From the cell containing the given text, extract its center point as (x, y) coordinate. 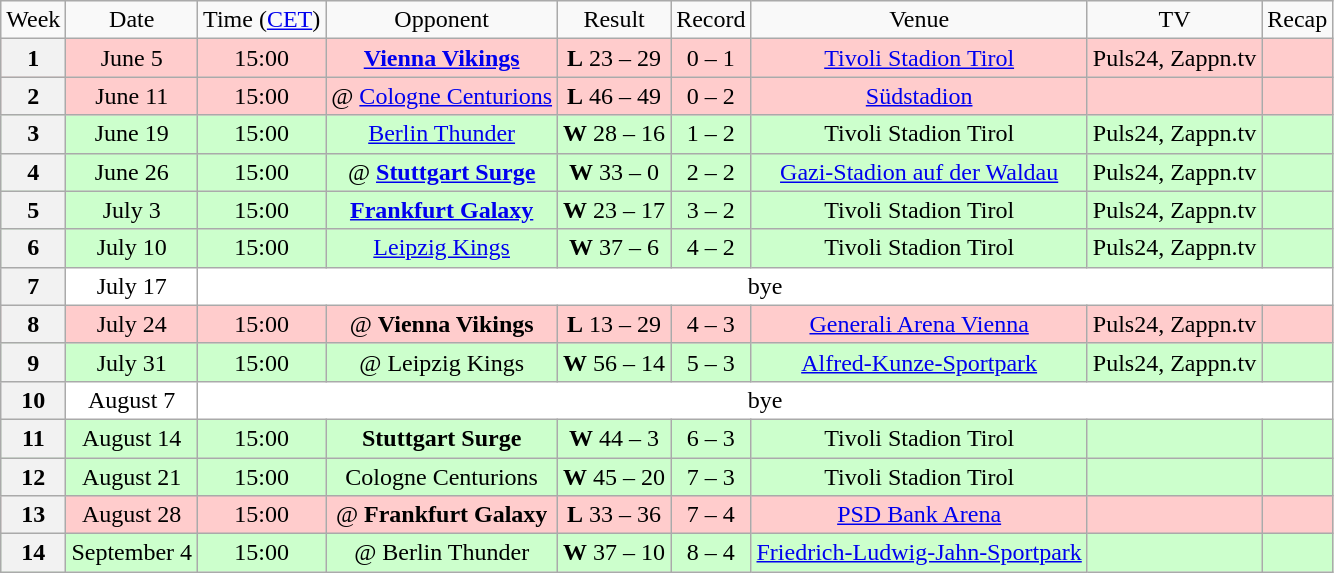
W 37 – 6 (614, 248)
2 – 2 (711, 172)
5 – 3 (711, 362)
W 37 – 10 (614, 553)
10 (34, 400)
6 (34, 248)
4 – 3 (711, 324)
Week (34, 20)
September 4 (132, 553)
L 23 – 29 (614, 58)
Gazi-Stadion auf der Waldau (919, 172)
2 (34, 96)
9 (34, 362)
Generali Arena Vienna (919, 324)
0 – 2 (711, 96)
5 (34, 210)
@ Stuttgart Surge (442, 172)
TV (1174, 20)
0 – 1 (711, 58)
Leipzig Kings (442, 248)
July 3 (132, 210)
July 31 (132, 362)
Frankfurt Galaxy (442, 210)
Vienna Vikings (442, 58)
6 – 3 (711, 438)
August 7 (132, 400)
L 33 – 36 (614, 515)
8 – 4 (711, 553)
June 11 (132, 96)
L 46 – 49 (614, 96)
August 21 (132, 477)
7 (34, 286)
July 17 (132, 286)
Date (132, 20)
Cologne Centurions (442, 477)
PSD Bank Arena (919, 515)
Record (711, 20)
W 44 – 3 (614, 438)
3 – 2 (711, 210)
Südstadion (919, 96)
@ Cologne Centurions (442, 96)
@ Berlin Thunder (442, 553)
7 – 4 (711, 515)
W 56 – 14 (614, 362)
12 (34, 477)
8 (34, 324)
Result (614, 20)
Berlin Thunder (442, 134)
Stuttgart Surge (442, 438)
August 14 (132, 438)
Time (CET) (262, 20)
Friedrich-Ludwig-Jahn-Sportpark (919, 553)
4 (34, 172)
@ Leipzig Kings (442, 362)
Opponent (442, 20)
L 13 – 29 (614, 324)
W 45 – 20 (614, 477)
June 5 (132, 58)
W 28 – 16 (614, 134)
W 33 – 0 (614, 172)
June 19 (132, 134)
July 24 (132, 324)
July 10 (132, 248)
June 26 (132, 172)
1 (34, 58)
4 – 2 (711, 248)
11 (34, 438)
13 (34, 515)
3 (34, 134)
@ Vienna Vikings (442, 324)
Venue (919, 20)
@ Frankfurt Galaxy (442, 515)
1 – 2 (711, 134)
August 28 (132, 515)
Recap (1298, 20)
Alfred-Kunze-Sportpark (919, 362)
7 – 3 (711, 477)
14 (34, 553)
W 23 – 17 (614, 210)
